Output the (X, Y) coordinate of the center of the cell containing the given text.  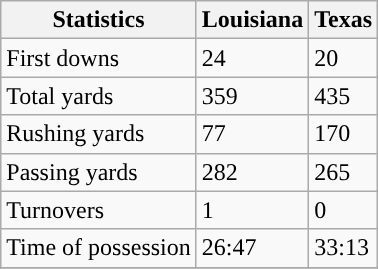
First downs (99, 58)
Time of possession (99, 248)
1 (252, 210)
265 (344, 172)
282 (252, 172)
Turnovers (99, 210)
Total yards (99, 96)
0 (344, 210)
33:13 (344, 248)
77 (252, 134)
24 (252, 58)
Texas (344, 20)
435 (344, 96)
Rushing yards (99, 134)
359 (252, 96)
26:47 (252, 248)
170 (344, 134)
Louisiana (252, 20)
Statistics (99, 20)
20 (344, 58)
Passing yards (99, 172)
